Search for the cell housing the specified text and yield its (X, Y) center coordinate. 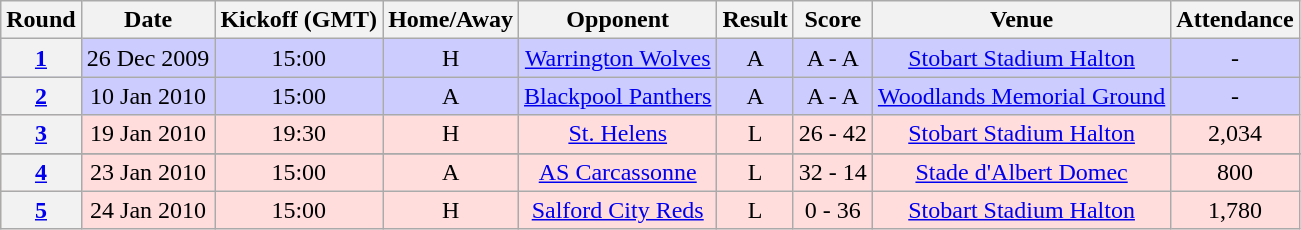
1,780 (1235, 210)
2 (41, 96)
Result (755, 20)
800 (1235, 172)
24 Jan 2010 (148, 210)
32 - 14 (832, 172)
St. Helens (618, 134)
Kickoff (GMT) (299, 20)
26 Dec 2009 (148, 58)
Round (41, 20)
1 (41, 58)
Woodlands Memorial Ground (1021, 96)
Score (832, 20)
26 - 42 (832, 134)
4 (41, 172)
Date (148, 20)
23 Jan 2010 (148, 172)
3 (41, 134)
Home/Away (451, 20)
2,034 (1235, 134)
0 - 36 (832, 210)
10 Jan 2010 (148, 96)
Venue (1021, 20)
Warrington Wolves (618, 58)
Opponent (618, 20)
Blackpool Panthers (618, 96)
Salford City Reds (618, 210)
Attendance (1235, 20)
AS Carcassonne (618, 172)
19:30 (299, 134)
19 Jan 2010 (148, 134)
Stade d'Albert Domec (1021, 172)
5 (41, 210)
